Provide the (x, y) coordinate of the cell's center where the given text is located.  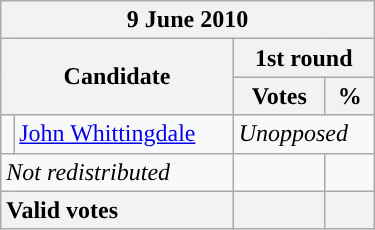
Unopposed (304, 134)
% (350, 96)
Votes (279, 96)
John Whittingdale (124, 134)
9 June 2010 (188, 20)
Not redistributed (117, 172)
Valid votes (117, 210)
Candidate (117, 77)
1st round (304, 58)
